Output the (X, Y) coordinate of the center of the cell containing the given text.  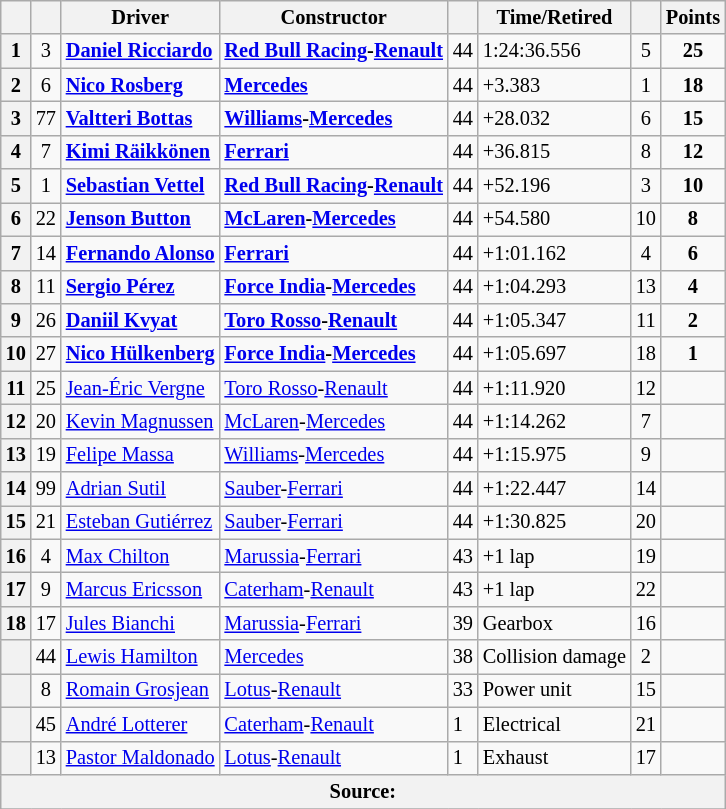
+54.580 (554, 219)
33 (463, 690)
Adrian Sutil (140, 489)
Power unit (554, 690)
Source: (363, 791)
Sergio Pérez (140, 287)
+28.032 (554, 118)
Marcus Ericsson (140, 589)
+1:14.262 (554, 421)
Lewis Hamilton (140, 657)
+1:01.162 (554, 253)
Constructor (334, 17)
Exhaust (554, 758)
77 (46, 118)
Valtteri Bottas (140, 118)
Esteban Gutiérrez (140, 522)
Collision damage (554, 657)
Max Chilton (140, 556)
99 (46, 489)
Fernando Alonso (140, 253)
39 (463, 623)
Jules Bianchi (140, 623)
+1:11.920 (554, 388)
Points (693, 17)
Felipe Massa (140, 455)
Driver (140, 17)
Kimi Räikkönen (140, 152)
Time/Retired (554, 17)
+36.815 (554, 152)
+1:05.697 (554, 354)
26 (46, 320)
27 (46, 354)
Gearbox (554, 623)
Sebastian Vettel (140, 186)
+1:30.825 (554, 522)
André Lotterer (140, 724)
+3.383 (554, 85)
Kevin Magnussen (140, 421)
Nico Hülkenberg (140, 354)
Daniil Kvyat (140, 320)
Pastor Maldonado (140, 758)
+1:22.447 (554, 489)
Jenson Button (140, 219)
+52.196 (554, 186)
+1:15.975 (554, 455)
+1:04.293 (554, 287)
Electrical (554, 724)
45 (46, 724)
Nico Rosberg (140, 85)
Jean-Éric Vergne (140, 388)
38 (463, 657)
Romain Grosjean (140, 690)
1:24:36.556 (554, 51)
+1:05.347 (554, 320)
Daniel Ricciardo (140, 51)
